Provide the (X, Y) coordinate of the cell's center where the given text is located.  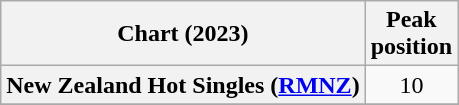
Peakposition (411, 34)
Chart (2023) (183, 34)
10 (411, 85)
New Zealand Hot Singles (RMNZ) (183, 85)
